For the text-containing cell, return its midpoint in [x, y] coordinate format. 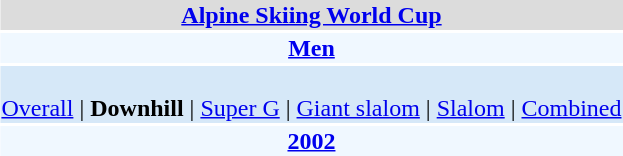
Men [312, 48]
2002 [312, 141]
Overall | Downhill | Super G | Giant slalom | Slalom | Combined [312, 94]
Alpine Skiing World Cup [312, 15]
